Extract the (X, Y) coordinate from the center of the cell holding the provided text.  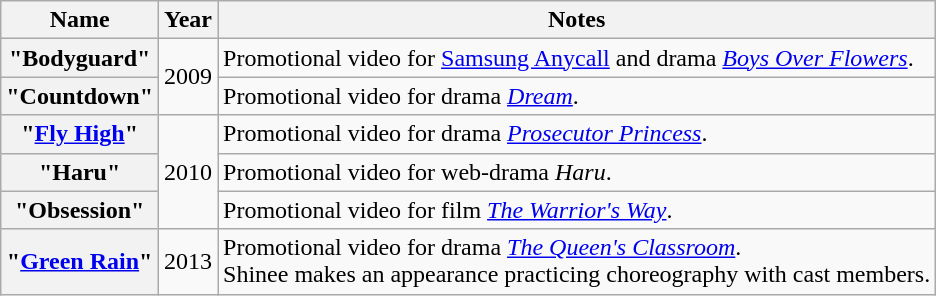
Promotional video for drama The Queen's Classroom.Shinee makes an appearance practicing choreography with cast members. (577, 262)
"Bodyguard" (80, 58)
2010 (188, 172)
Year (188, 20)
"Obsession" (80, 210)
2009 (188, 77)
"Green Rain" (80, 262)
Promotional video for Samsung Anycall and drama Boys Over Flowers. (577, 58)
Promotional video for drama Dream. (577, 96)
Promotional video for web-drama Haru. (577, 172)
"Fly High" (80, 134)
Promotional video for drama Prosecutor Princess. (577, 134)
"Countdown" (80, 96)
Promotional video for film The Warrior's Way. (577, 210)
Name (80, 20)
2013 (188, 262)
Notes (577, 20)
"Haru" (80, 172)
